Return the [X, Y] coordinate for the center point of the cell that contains the specified text.  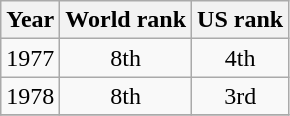
Year [30, 20]
World rank [126, 20]
US rank [240, 20]
1978 [30, 96]
3rd [240, 96]
4th [240, 58]
1977 [30, 58]
